Extract the (x, y) coordinate from the center of the cell holding the provided text.  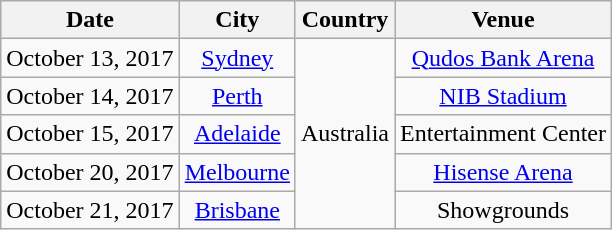
October 21, 2017 (90, 210)
October 20, 2017 (90, 172)
October 14, 2017 (90, 96)
Adelaide (237, 134)
City (237, 20)
Showgrounds (504, 210)
Date (90, 20)
October 15, 2017 (90, 134)
October 13, 2017 (90, 58)
Sydney (237, 58)
Brisbane (237, 210)
Perth (237, 96)
Entertainment Center (504, 134)
Country (344, 20)
Australia (344, 134)
Qudos Bank Arena (504, 58)
NIB Stadium (504, 96)
Venue (504, 20)
Melbourne (237, 172)
Hisense Arena (504, 172)
